Determine the (X, Y) coordinate at the center of the cell enclosing the given text.  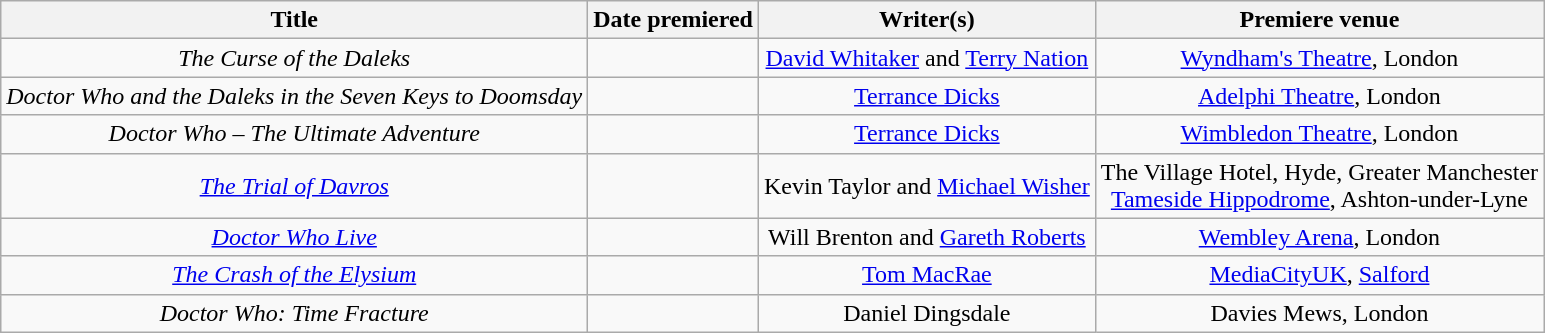
Kevin Taylor and Michael Wisher (926, 186)
The Crash of the Elysium (294, 275)
Daniel Dingsdale (926, 313)
Davies Mews, London (1319, 313)
Wyndham's Theatre, London (1319, 58)
Doctor Who: Time Fracture (294, 313)
Title (294, 20)
Will Brenton and Gareth Roberts (926, 237)
The Curse of the Daleks (294, 58)
Date premiered (674, 20)
The Village Hotel, Hyde, Greater Manchester Tameside Hippodrome, Ashton-under-Lyne (1319, 186)
The Trial of Davros (294, 186)
MediaCityUK, Salford (1319, 275)
David Whitaker and Terry Nation (926, 58)
Doctor Who and the Daleks in the Seven Keys to Doomsday (294, 96)
Doctor Who – The Ultimate Adventure (294, 134)
Writer(s) (926, 20)
Adelphi Theatre, London (1319, 96)
Wimbledon Theatre, London (1319, 134)
Tom MacRae (926, 275)
Doctor Who Live (294, 237)
Wembley Arena, London (1319, 237)
Premiere venue (1319, 20)
